Search for the cell housing the specified text and yield its [X, Y] center coordinate. 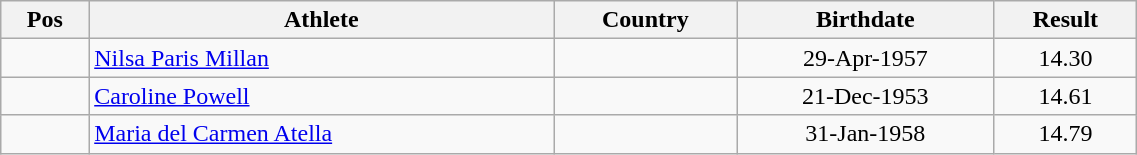
Country [646, 20]
14.61 [1066, 96]
29-Apr-1957 [866, 58]
Result [1066, 20]
14.30 [1066, 58]
Pos [45, 20]
Caroline Powell [322, 96]
14.79 [1066, 134]
21-Dec-1953 [866, 96]
31-Jan-1958 [866, 134]
Birthdate [866, 20]
Athlete [322, 20]
Maria del Carmen Atella [322, 134]
Nilsa Paris Millan [322, 58]
